Return (X, Y) of the center of cell containing provided text 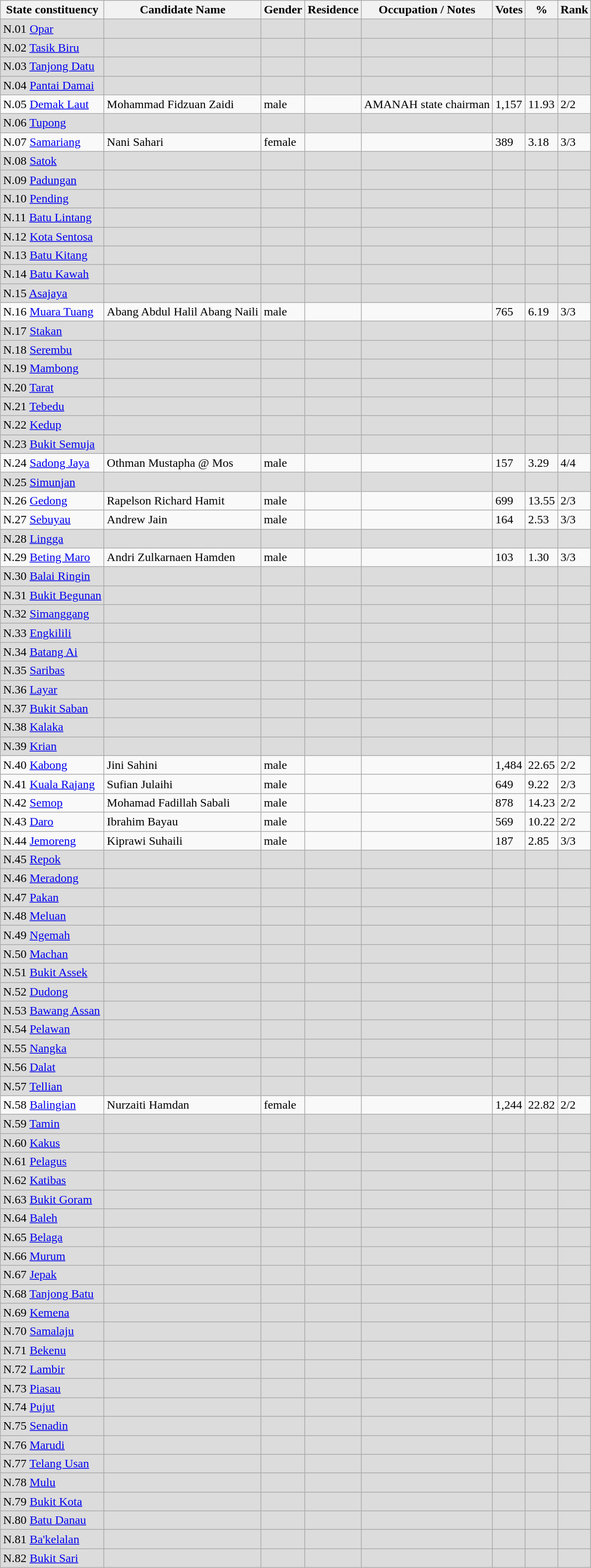
Rank (575, 10)
N.80 Batu Danau (53, 1520)
N.70 Samalaju (53, 1331)
N.61 Pelagus (53, 1162)
Andrew Jain (183, 519)
N.76 Marudi (53, 1445)
N.23 Bukit Semuja (53, 444)
649 (509, 784)
N.40 Kabong (53, 765)
N.48 Meluan (53, 916)
N.81 Ba'kelalan (53, 1539)
699 (509, 501)
N.06 Tupong (53, 123)
N.51 Bukit Assek (53, 973)
N.46 Meradong (53, 878)
Jini Sahini (183, 765)
3.18 (542, 142)
1,157 (509, 104)
N.60 Kakus (53, 1142)
Mohammad Fidzuan Zaidi (183, 104)
N.63 Bukit Goram (53, 1199)
N.59 Tamin (53, 1124)
% (542, 10)
N.18 Serembu (53, 350)
N.15 Asajaya (53, 293)
N.12 Kota Sentosa (53, 237)
Andri Zulkarnaen Hamden (183, 558)
N.41 Kuala Rajang (53, 784)
N.47 Pakan (53, 897)
N.05 Demak Laut (53, 104)
N.54 Pelawan (53, 1029)
N.34 Batang Ai (53, 652)
N.26 Gedong (53, 501)
N.02 Tasik Biru (53, 48)
N.52 Dudong (53, 992)
N.43 Daro (53, 821)
N.78 Mulu (53, 1483)
878 (509, 803)
N.73 Piasau (53, 1388)
N.17 Stakan (53, 331)
N.11 Batu Lintang (53, 217)
N.82 Bukit Sari (53, 1558)
N.10 Pending (53, 198)
N.20 Tarat (53, 387)
Abang Abdul Halil Abang Naili (183, 312)
N.56 Dalat (53, 1067)
N.71 Bekenu (53, 1350)
Gender (283, 10)
1.30 (542, 558)
N.44 Jemoreng (53, 841)
N.07 Samariang (53, 142)
N.24 Sadong Jaya (53, 463)
N.53 Bawang Assan (53, 1010)
Kiprawi Suhaili (183, 841)
22.82 (542, 1105)
N.25 Simunjan (53, 482)
Ibrahim Bayau (183, 821)
N.57 Tellian (53, 1086)
N.27 Sebuyau (53, 519)
N.64 Baleh (53, 1218)
N.04 Pantai Damai (53, 85)
N.21 Tebedu (53, 406)
N.33 Engkilili (53, 633)
N.68 Tanjong Batu (53, 1294)
Votes (509, 10)
569 (509, 821)
N.03 Tanjong Datu (53, 66)
1,244 (509, 1105)
103 (509, 558)
N.67 Jepak (53, 1275)
Mohamad Fadillah Sabali (183, 803)
N.09 Padungan (53, 180)
N.38 Kalaka (53, 727)
6.19 (542, 312)
4/4 (575, 463)
N.29 Beting Maro (53, 558)
9.22 (542, 784)
N.16 Muara Tuang (53, 312)
N.13 Batu Kitang (53, 255)
State constituency (53, 10)
N.35 Saribas (53, 671)
N.66 Murum (53, 1256)
N.45 Repok (53, 860)
N.49 Ngemah (53, 935)
N.74 Pujut (53, 1407)
3.29 (542, 463)
765 (509, 312)
187 (509, 841)
N.58 Balingian (53, 1105)
N.62 Katibas (53, 1181)
N.28 Lingga (53, 538)
N.50 Machan (53, 954)
157 (509, 463)
164 (509, 519)
Occupation / Notes (427, 10)
389 (509, 142)
N.75 Senadin (53, 1426)
Nurzaiti Hamdan (183, 1105)
N.22 Kedup (53, 425)
AMANAH state chairman (427, 104)
2.53 (542, 519)
11.93 (542, 104)
N.30 Balai Ringin (53, 576)
1,484 (509, 765)
Candidate Name (183, 10)
N.42 Semop (53, 803)
N.65 Belaga (53, 1237)
N.19 Mambong (53, 369)
N.79 Bukit Kota (53, 1502)
N.36 Layar (53, 690)
13.55 (542, 501)
Nani Sahari (183, 142)
14.23 (542, 803)
N.72 Lambir (53, 1369)
N.01 Opar (53, 29)
22.65 (542, 765)
N.31 Bukit Begunan (53, 595)
N.77 Telang Usan (53, 1464)
N.55 Nangka (53, 1048)
N.39 Krian (53, 746)
2.85 (542, 841)
Sufian Julaihi (183, 784)
Othman Mustapha @ Mos (183, 463)
N.32 Simanggang (53, 614)
N.14 Batu Kawah (53, 274)
N.69 Kemena (53, 1313)
Rapelson Richard Hamit (183, 501)
N.37 Bukit Saban (53, 708)
10.22 (542, 821)
Residence (333, 10)
N.08 Satok (53, 161)
